Return the [x, y] coordinate for the center point of the cell that contains the specified text.  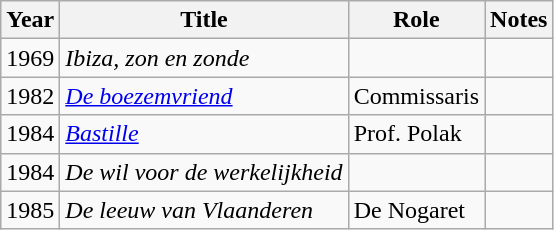
De wil voor de werkelijkheid [204, 172]
Ibiza, zon en zonde [204, 58]
Title [204, 20]
Year [30, 20]
De boezemvriend [204, 96]
1969 [30, 58]
Role [416, 20]
1982 [30, 96]
Prof. Polak [416, 134]
Notes [519, 20]
1985 [30, 210]
De Nogaret [416, 210]
De leeuw van Vlaanderen [204, 210]
Commissaris [416, 96]
Bastille [204, 134]
